Return the [X, Y] coordinate for the center point of the cell that contains the specified text.  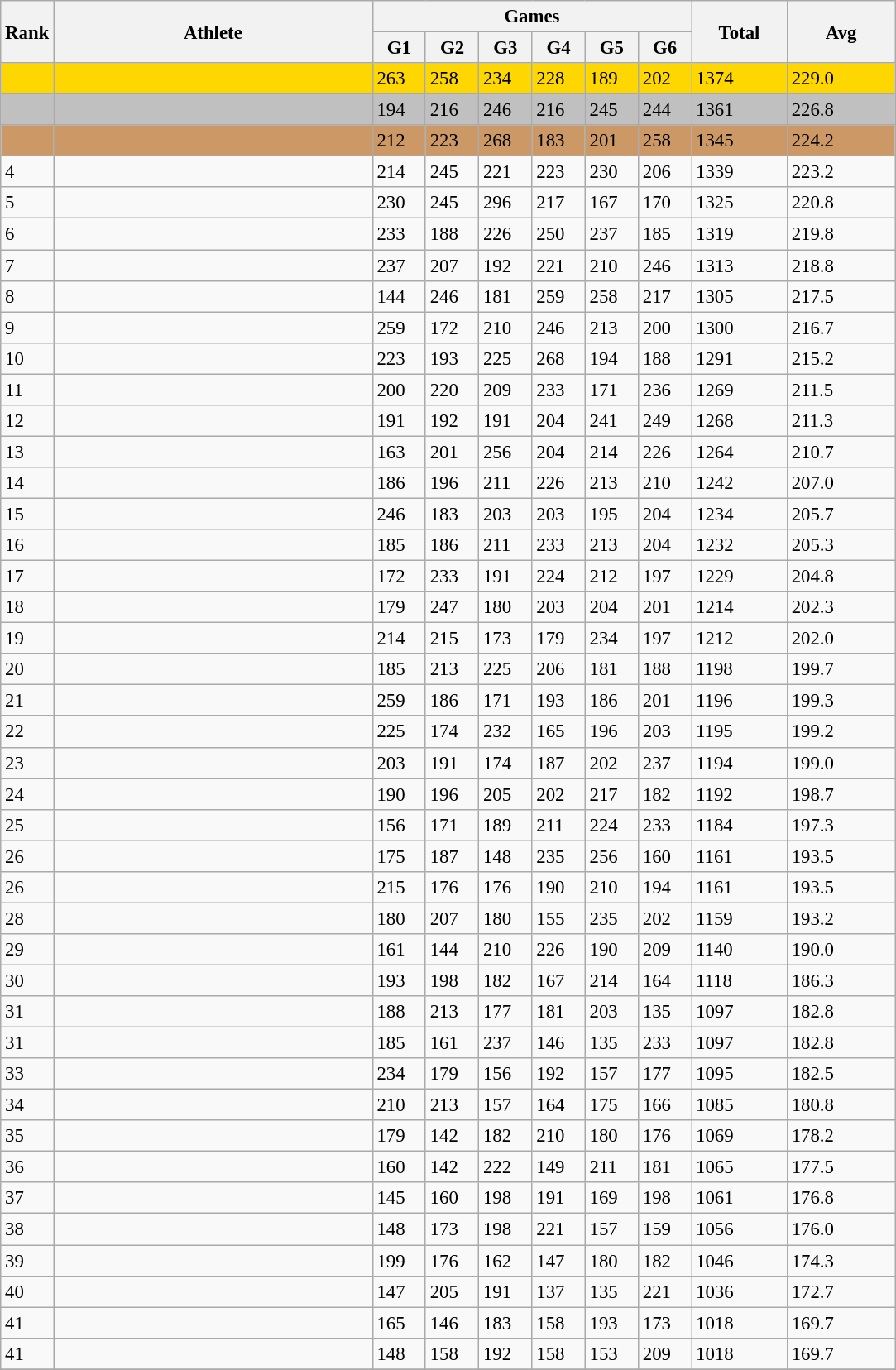
176.8 [841, 1199]
1118 [740, 980]
1192 [740, 794]
205.3 [841, 545]
1264 [740, 452]
Athlete [213, 31]
249 [664, 421]
211.5 [841, 390]
228 [558, 79]
210.7 [841, 452]
172.7 [841, 1291]
35 [27, 1136]
166 [664, 1105]
G1 [399, 48]
204.8 [841, 577]
218.8 [841, 266]
30 [27, 980]
G6 [664, 48]
220 [452, 390]
28 [27, 918]
1339 [740, 172]
145 [399, 1199]
25 [27, 825]
1196 [740, 701]
190.0 [841, 950]
1268 [740, 421]
14 [27, 483]
5 [27, 203]
1361 [740, 110]
1214 [740, 607]
232 [505, 732]
199.3 [841, 701]
24 [27, 794]
182.5 [841, 1074]
19 [27, 639]
22 [27, 732]
170 [664, 203]
17 [27, 577]
174.3 [841, 1261]
1325 [740, 203]
34 [27, 1105]
10 [27, 358]
1305 [740, 296]
20 [27, 669]
199.0 [841, 763]
13 [27, 452]
37 [27, 1199]
215.2 [841, 358]
39 [27, 1261]
153 [611, 1353]
195 [611, 514]
1056 [740, 1229]
1061 [740, 1199]
1198 [740, 669]
1232 [740, 545]
1085 [740, 1105]
21 [27, 701]
1300 [740, 328]
23 [27, 763]
38 [27, 1229]
G4 [558, 48]
1319 [740, 234]
247 [452, 607]
7 [27, 266]
16 [27, 545]
178.2 [841, 1136]
216.7 [841, 328]
G3 [505, 48]
226.8 [841, 110]
1046 [740, 1261]
197.3 [841, 825]
163 [399, 452]
263 [399, 79]
199.2 [841, 732]
137 [558, 1291]
9 [27, 328]
6 [27, 234]
29 [27, 950]
1194 [740, 763]
1374 [740, 79]
250 [558, 234]
1195 [740, 732]
202.0 [841, 639]
211.3 [841, 421]
199.7 [841, 669]
40 [27, 1291]
1065 [740, 1167]
1229 [740, 577]
149 [558, 1167]
169 [611, 1199]
Avg [841, 31]
1345 [740, 141]
224.2 [841, 141]
1242 [740, 483]
1036 [740, 1291]
241 [611, 421]
8 [27, 296]
296 [505, 203]
244 [664, 110]
217.5 [841, 296]
1184 [740, 825]
180.8 [841, 1105]
205.7 [841, 514]
229.0 [841, 79]
Total [740, 31]
159 [664, 1229]
176.0 [841, 1229]
1269 [740, 390]
4 [27, 172]
18 [27, 607]
11 [27, 390]
223.2 [841, 172]
193.2 [841, 918]
1212 [740, 639]
207.0 [841, 483]
36 [27, 1167]
220.8 [841, 203]
1313 [740, 266]
G5 [611, 48]
Rank [27, 31]
33 [27, 1074]
G2 [452, 48]
199 [399, 1261]
219.8 [841, 234]
1095 [740, 1074]
162 [505, 1261]
1234 [740, 514]
1159 [740, 918]
12 [27, 421]
186.3 [841, 980]
15 [27, 514]
1069 [740, 1136]
1291 [740, 358]
222 [505, 1167]
236 [664, 390]
155 [558, 918]
Games [532, 17]
1140 [740, 950]
177.5 [841, 1167]
202.3 [841, 607]
198.7 [841, 794]
